Detect which cell encompasses the target text, then output its [x, y] center coordinate. 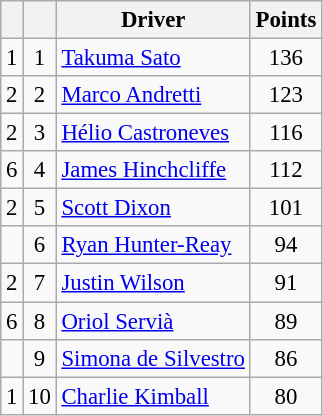
Scott Dixon [153, 208]
8 [40, 321]
5 [40, 208]
7 [40, 283]
86 [286, 358]
9 [40, 358]
136 [286, 58]
Charlie Kimball [153, 396]
Oriol Servià [153, 321]
Takuma Sato [153, 58]
123 [286, 95]
James Hinchcliffe [153, 170]
4 [40, 170]
Hélio Castroneves [153, 133]
91 [286, 283]
Driver [153, 20]
101 [286, 208]
Ryan Hunter-Reay [153, 245]
80 [286, 396]
94 [286, 245]
112 [286, 170]
116 [286, 133]
Points [286, 20]
3 [40, 133]
Marco Andretti [153, 95]
Justin Wilson [153, 283]
10 [40, 396]
Simona de Silvestro [153, 358]
89 [286, 321]
